Determine the [X, Y] coordinate at the center of the cell enclosing the given text.  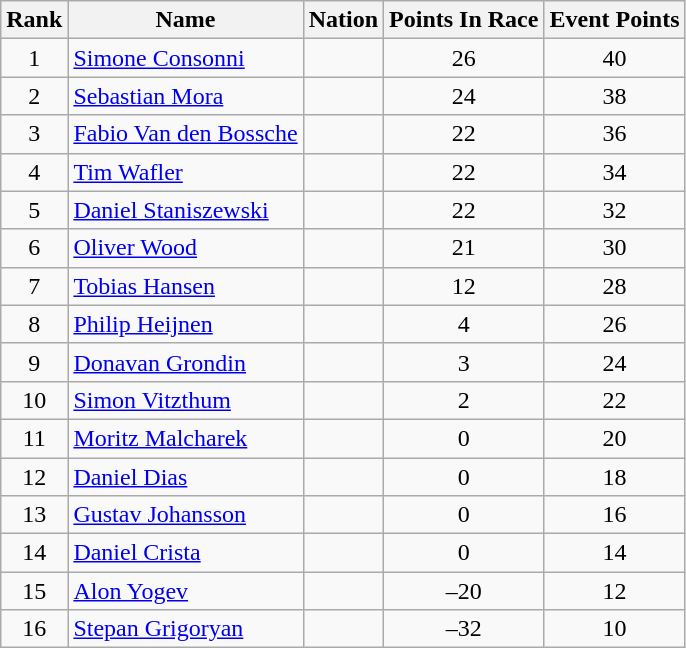
–32 [464, 629]
Daniel Crista [186, 553]
8 [34, 324]
Philip Heijnen [186, 324]
21 [464, 248]
7 [34, 286]
20 [614, 438]
Fabio Van den Bossche [186, 134]
Daniel Staniszewski [186, 210]
11 [34, 438]
Points In Race [464, 20]
28 [614, 286]
Stepan Grigoryan [186, 629]
Sebastian Mora [186, 96]
Nation [343, 20]
9 [34, 362]
13 [34, 515]
Simon Vitzthum [186, 400]
Event Points [614, 20]
1 [34, 58]
Tim Wafler [186, 172]
Daniel Dias [186, 477]
Simone Consonni [186, 58]
Name [186, 20]
40 [614, 58]
15 [34, 591]
Donavan Grondin [186, 362]
Tobias Hansen [186, 286]
36 [614, 134]
18 [614, 477]
Gustav Johansson [186, 515]
30 [614, 248]
Alon Yogev [186, 591]
Oliver Wood [186, 248]
Rank [34, 20]
Moritz Malcharek [186, 438]
5 [34, 210]
34 [614, 172]
38 [614, 96]
–20 [464, 591]
6 [34, 248]
32 [614, 210]
